Return [x, y] of the center of cell containing provided text 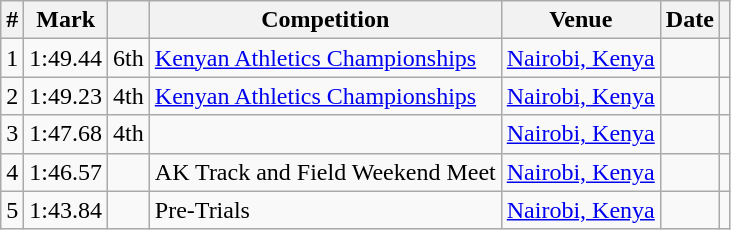
Date [690, 20]
1:46.57 [66, 172]
5 [12, 210]
1:49.44 [66, 58]
1:49.23 [66, 96]
Mark [66, 20]
Venue [580, 20]
1:43.84 [66, 210]
4 [12, 172]
2 [12, 96]
Pre-Trials [325, 210]
# [12, 20]
3 [12, 134]
1 [12, 58]
1:47.68 [66, 134]
Competition [325, 20]
AK Track and Field Weekend Meet [325, 172]
6th [129, 58]
